Scan for the cell matching the given text and deliver its [X, Y] coordinate at center. 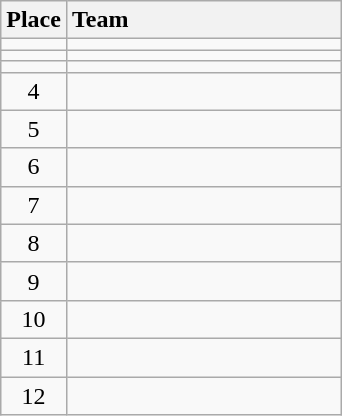
8 [34, 243]
Team [204, 20]
11 [34, 357]
9 [34, 281]
12 [34, 395]
5 [34, 129]
7 [34, 205]
4 [34, 91]
6 [34, 167]
Place [34, 20]
10 [34, 319]
